Provide the [X, Y] coordinate of the cell's center where the given text is located.  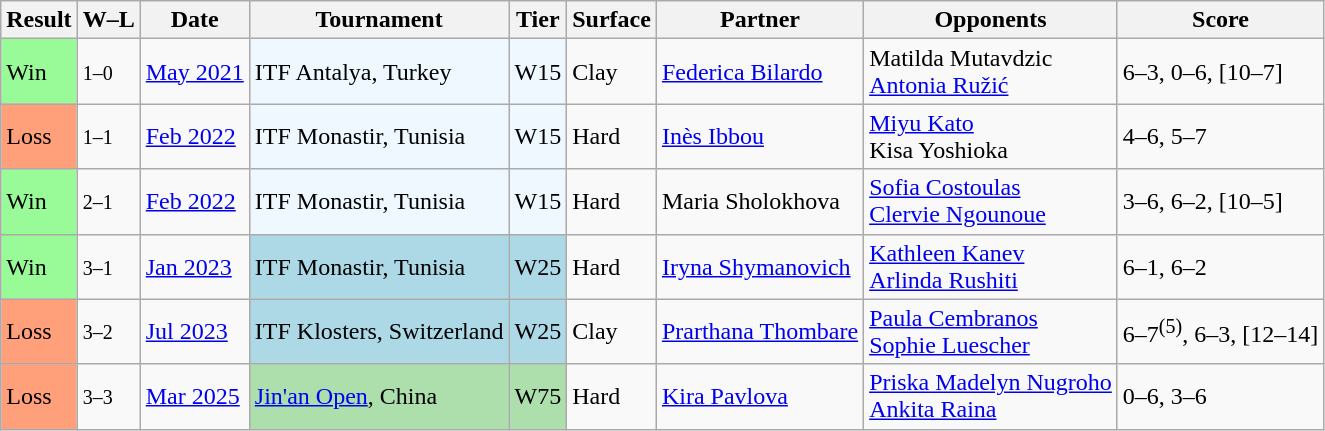
0–6, 3–6 [1220, 396]
1–1 [108, 136]
Surface [612, 20]
Kathleen Kanev Arlinda Rushiti [991, 266]
Score [1220, 20]
Sofia Costoulas Clervie Ngounoue [991, 202]
Mar 2025 [194, 396]
Jin'an Open, China [379, 396]
Jan 2023 [194, 266]
4–6, 5–7 [1220, 136]
Prarthana Thombare [760, 332]
ITF Klosters, Switzerland [379, 332]
May 2021 [194, 72]
6–3, 0–6, [10–7] [1220, 72]
Tier [538, 20]
3–6, 6–2, [10–5] [1220, 202]
6–1, 6–2 [1220, 266]
2–1 [108, 202]
W–L [108, 20]
Priska Madelyn Nugroho Ankita Raina [991, 396]
Kira Pavlova [760, 396]
Tournament [379, 20]
3–2 [108, 332]
6–7(5), 6–3, [12–14] [1220, 332]
ITF Antalya, Turkey [379, 72]
Date [194, 20]
Iryna Shymanovich [760, 266]
1–0 [108, 72]
Result [39, 20]
Paula Cembranos Sophie Luescher [991, 332]
3–1 [108, 266]
Jul 2023 [194, 332]
Matilda Mutavdzic Antonia Ružić [991, 72]
Miyu Kato Kisa Yoshioka [991, 136]
Opponents [991, 20]
Inès Ibbou [760, 136]
Maria Sholokhova [760, 202]
Federica Bilardo [760, 72]
3–3 [108, 396]
Partner [760, 20]
W75 [538, 396]
